Determine the [X, Y] coordinate at the center of the cell enclosing the given text.  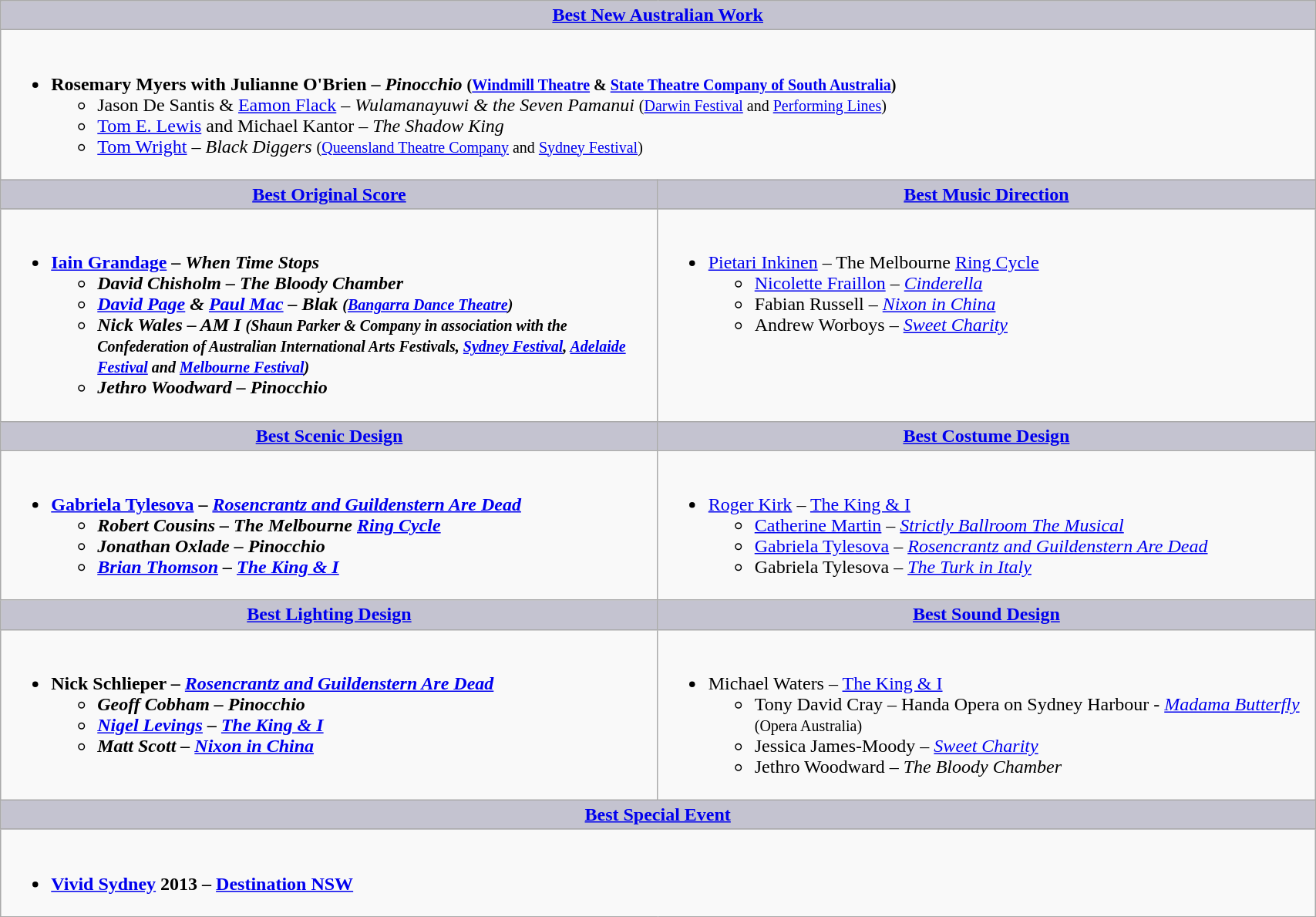
Best Lighting Design [329, 615]
Best Music Direction [986, 194]
Best Special Event [658, 814]
Best Costume Design [986, 436]
Best Original Score [329, 194]
Best Sound Design [986, 615]
Vivid Sydney 2013 – Destination NSW [658, 873]
Best New Australian Work [658, 15]
Pietari Inkinen – The Melbourne Ring CycleNicolette Fraillon – CinderellaFabian Russell – Nixon in ChinaAndrew Worboys – Sweet Charity [986, 315]
Nick Schlieper – Rosencrantz and Guildenstern Are DeadGeoff Cobham – PinocchioNigel Levings – The King & IMatt Scott – Nixon in China [329, 714]
Best Scenic Design [329, 436]
